Locate the cell with the specified text and output its [X, Y] center coordinate. 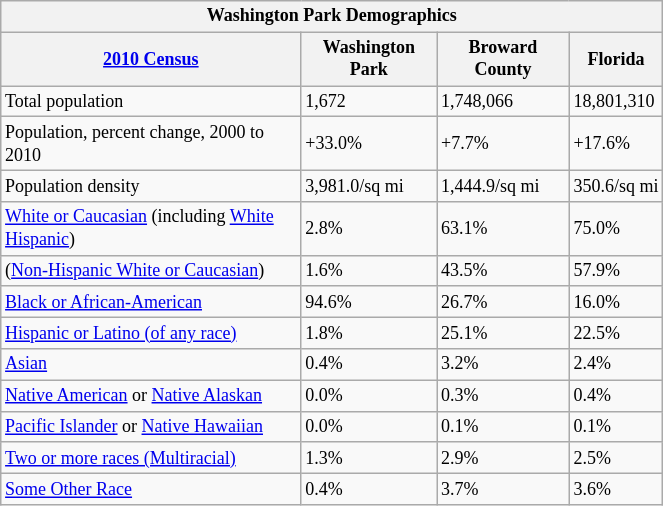
Florida [616, 59]
Native American or Native Alaskan [151, 396]
Some Other Race [151, 488]
1.8% [369, 334]
Black or African-American [151, 302]
2.4% [616, 364]
Population, percent change, 2000 to 2010 [151, 144]
Broward County [503, 59]
18,801,310 [616, 102]
350.6/sq mi [616, 186]
3.6% [616, 488]
75.0% [616, 229]
94.6% [369, 302]
2.5% [616, 458]
2.9% [503, 458]
White or Caucasian (including White Hispanic) [151, 229]
3.2% [503, 364]
26.7% [503, 302]
2010 Census [151, 59]
+33.0% [369, 144]
Two or more races (Multiracial) [151, 458]
+17.6% [616, 144]
0.3% [503, 396]
1,672 [369, 102]
1.3% [369, 458]
16.0% [616, 302]
Hispanic or Latino (of any race) [151, 334]
Population density [151, 186]
Pacific Islander or Native Hawaiian [151, 426]
Total population [151, 102]
22.5% [616, 334]
3,981.0/sq mi [369, 186]
1,748,066 [503, 102]
1,444.9/sq mi [503, 186]
(Non-Hispanic White or Caucasian) [151, 270]
43.5% [503, 270]
57.9% [616, 270]
Washington Park [369, 59]
25.1% [503, 334]
Asian [151, 364]
63.1% [503, 229]
3.7% [503, 488]
Washington Park Demographics [332, 16]
+7.7% [503, 144]
2.8% [369, 229]
1.6% [369, 270]
